Return the [X, Y] coordinate for the center point of the cell that contains the specified text.  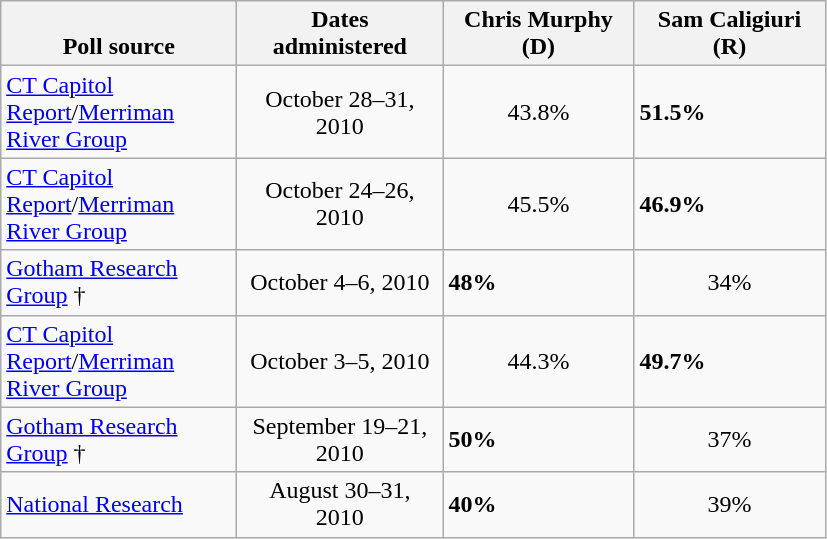
37% [730, 440]
45.5% [538, 204]
October 4–6, 2010 [340, 282]
October 24–26, 2010 [340, 204]
44.3% [538, 361]
National Research [119, 504]
34% [730, 282]
August 30–31, 2010 [340, 504]
40% [538, 504]
October 3–5, 2010 [340, 361]
Sam Caligiuri (R) [730, 34]
September 19–21, 2010 [340, 440]
39% [730, 504]
49.7% [730, 361]
51.5% [730, 112]
43.8% [538, 112]
46.9% [730, 204]
Poll source [119, 34]
Dates administered [340, 34]
October 28–31, 2010 [340, 112]
48% [538, 282]
Chris Murphy (D) [538, 34]
50% [538, 440]
